Determine the (x, y) coordinate at the center of the cell enclosing the given text.  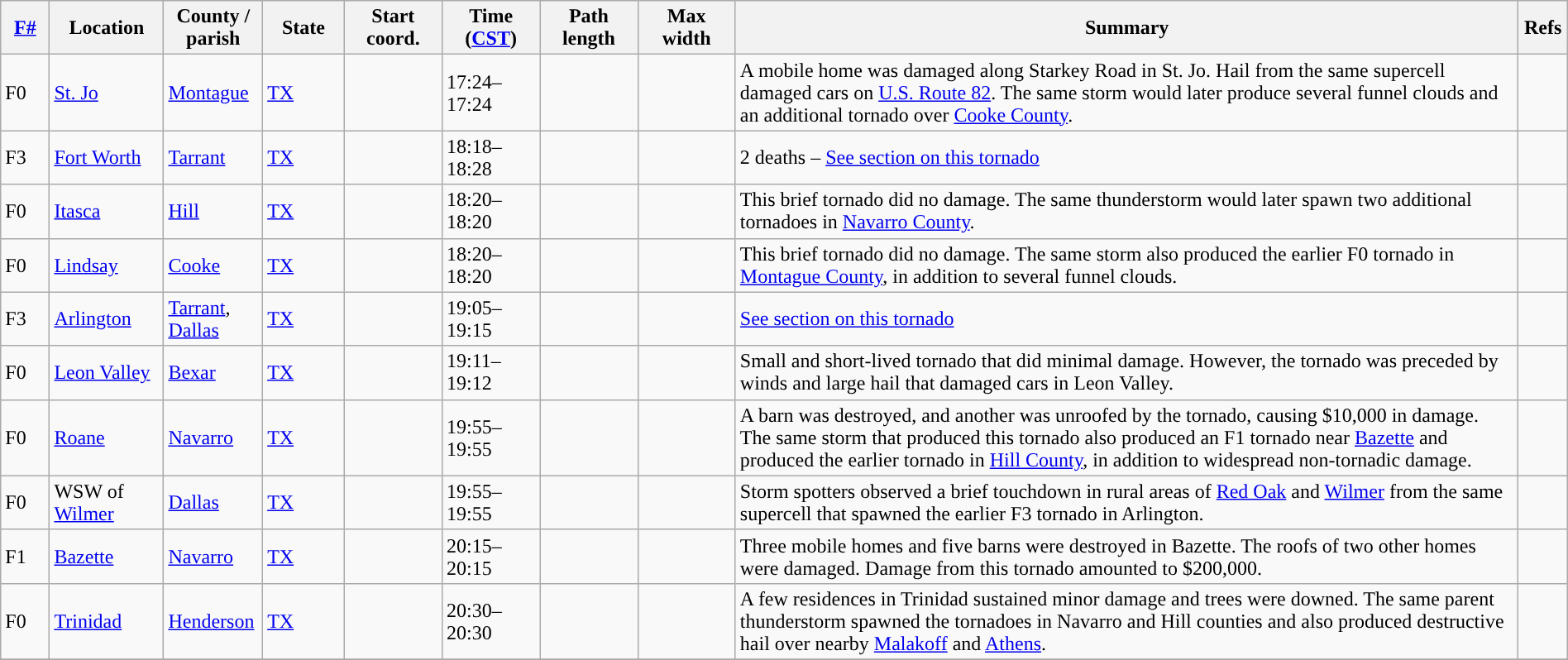
19:05–19:15 (490, 319)
Trinidad (107, 621)
F1 (25, 556)
2 deaths – See section on this tornado (1126, 157)
Fort Worth (107, 157)
Roane (107, 438)
Tarrant (213, 157)
Bazette (107, 556)
20:15–20:15 (490, 556)
Itasca (107, 212)
F# (25, 28)
Summary (1126, 28)
Cooke (213, 265)
St. Jo (107, 93)
Bexar (213, 372)
Arlington (107, 319)
Leon Valley (107, 372)
Path length (589, 28)
This brief tornado did no damage. The same thunderstorm would later spawn two additional tornadoes in Navarro County. (1126, 212)
See section on this tornado (1126, 319)
Dallas (213, 503)
Henderson (213, 621)
Time (CST) (490, 28)
This brief tornado did no damage. The same storm also produced the earlier F0 tornado in Montague County, in addition to several funnel clouds. (1126, 265)
Refs (1543, 28)
Location (107, 28)
17:24–17:24 (490, 93)
Max width (686, 28)
Start coord. (393, 28)
18:18–18:28 (490, 157)
Small and short-lived tornado that did minimal damage. However, the tornado was preceded by winds and large hail that damaged cars in Leon Valley. (1126, 372)
19:11–19:12 (490, 372)
State (304, 28)
Hill (213, 212)
Lindsay (107, 265)
Tarrant, Dallas (213, 319)
WSW of Wilmer (107, 503)
20:30–20:30 (490, 621)
Montague (213, 93)
County / parish (213, 28)
